Find where the given text appears and provide that cell's center as (x, y) coordinate. 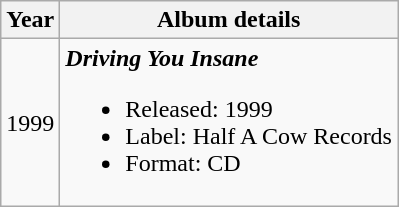
Year (30, 20)
Driving You InsaneReleased: 1999Label: Half A Cow Records Format: CD (229, 122)
Album details (229, 20)
1999 (30, 122)
